Output the (X, Y) coordinate of the center of the cell containing the given text.  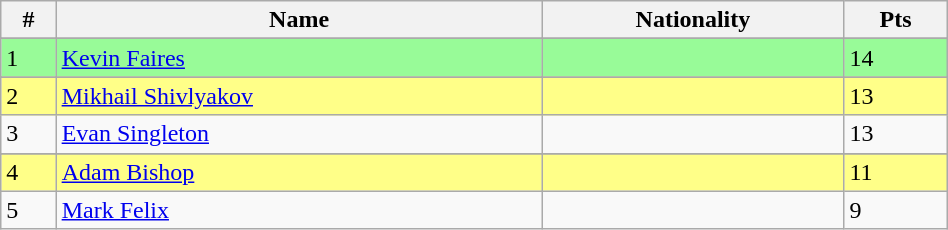
Pts (896, 20)
Nationality (693, 20)
Mark Felix (299, 210)
# (28, 20)
Kevin Faires (299, 58)
9 (896, 210)
5 (28, 210)
14 (896, 58)
Name (299, 20)
Evan Singleton (299, 134)
3 (28, 134)
4 (28, 172)
Mikhail Shivlyakov (299, 96)
11 (896, 172)
Adam Bishop (299, 172)
1 (28, 58)
2 (28, 96)
